Return (X, Y) of the center of cell containing provided text 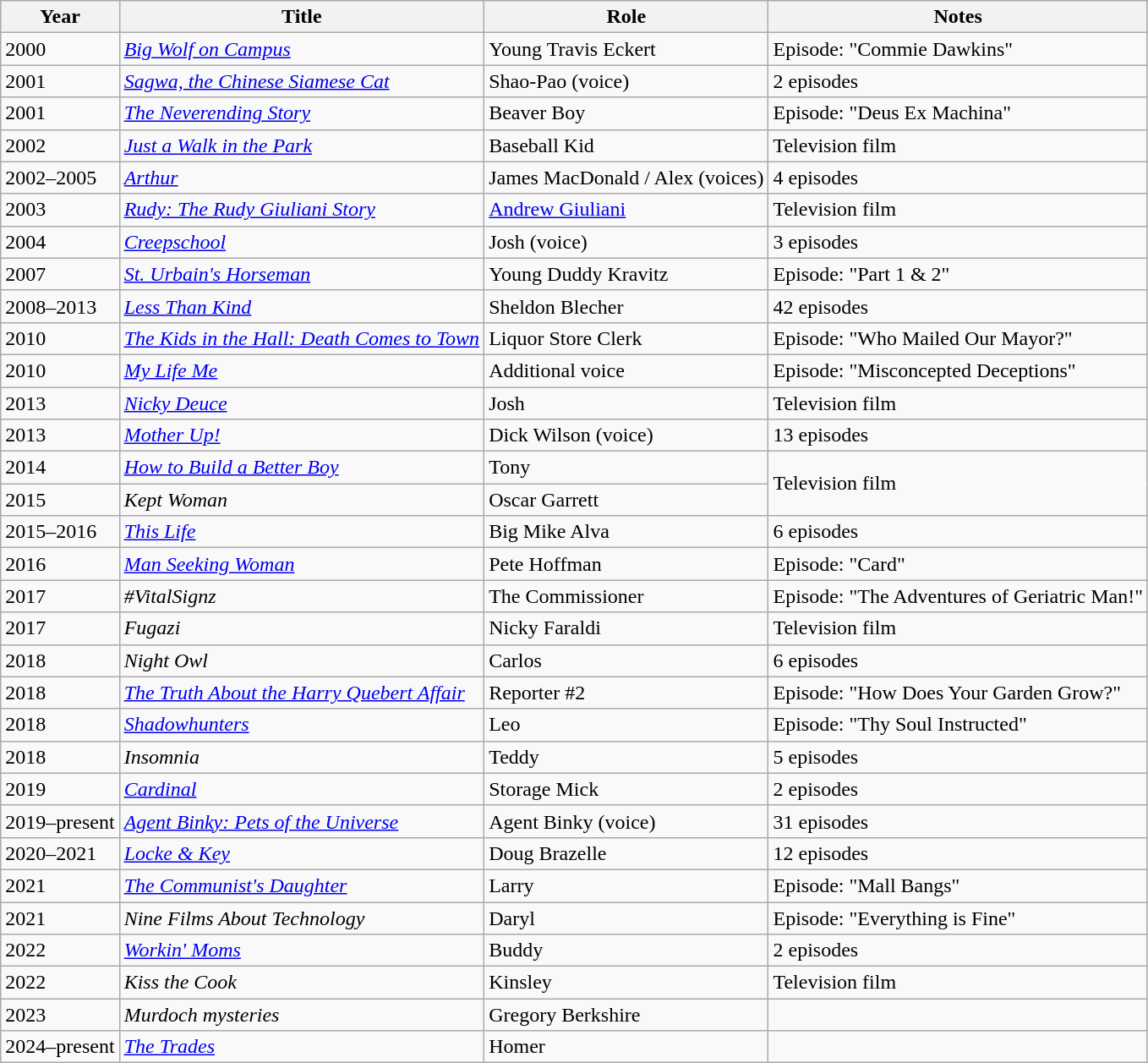
The Truth About the Harry Quebert Affair (302, 693)
2020–2021 (60, 853)
Shao-Pao (voice) (626, 81)
2023 (60, 1015)
Sheldon Blecher (626, 306)
Episode: "Part 1 & 2" (959, 274)
Buddy (626, 951)
Kiss the Cook (302, 983)
Cardinal (302, 789)
2002–2005 (60, 178)
2002 (60, 145)
The Communist's Daughter (302, 885)
Episode: "Deus Ex Machina" (959, 113)
Nine Films About Technology (302, 918)
2015–2016 (60, 532)
Mother Up! (302, 436)
Nicky Deuce (302, 403)
Big Mike Alva (626, 532)
Murdoch mysteries (302, 1015)
Tony (626, 468)
Arthur (302, 178)
13 episodes (959, 436)
James MacDonald / Alex (voices) (626, 178)
St. Urbain's Horseman (302, 274)
Beaver Boy (626, 113)
31 episodes (959, 821)
Episode: "Mall Bangs" (959, 885)
3 episodes (959, 242)
Rudy: The Rudy Giuliani Story (302, 210)
2004 (60, 242)
Daryl (626, 918)
2008–2013 (60, 306)
42 episodes (959, 306)
Kinsley (626, 983)
Homer (626, 1047)
Night Owl (302, 660)
Man Seeking Woman (302, 564)
Reporter #2 (626, 693)
Andrew Giuliani (626, 210)
Oscar Garrett (626, 500)
How to Build a Better Boy (302, 468)
Insomnia (302, 757)
2019 (60, 789)
Episode: "Thy Soul Instructed" (959, 725)
4 episodes (959, 178)
Kept Woman (302, 500)
Young Duddy Kravitz (626, 274)
Storage Mick (626, 789)
Agent Binky (voice) (626, 821)
2019–present (60, 821)
Locke & Key (302, 853)
2003 (60, 210)
12 episodes (959, 853)
2007 (60, 274)
Fugazi (302, 628)
Carlos (626, 660)
The Neverending Story (302, 113)
#VitalSignz (302, 596)
Big Wolf on Campus (302, 49)
Episode: "Commie Dawkins" (959, 49)
Young Travis Eckert (626, 49)
2000 (60, 49)
Larry (626, 885)
The Trades (302, 1047)
Teddy (626, 757)
The Kids in the Hall: Death Comes to Town (302, 338)
2015 (60, 500)
Year (60, 17)
Notes (959, 17)
5 episodes (959, 757)
2016 (60, 564)
Episode: "How Does Your Garden Grow?" (959, 693)
Episode: "Who Mailed Our Mayor?" (959, 338)
Baseball Kid (626, 145)
This Life (302, 532)
Additional voice (626, 370)
Agent Binky: Pets of the Universe (302, 821)
2014 (60, 468)
2024–present (60, 1047)
Less Than Kind (302, 306)
Shadowhunters (302, 725)
Josh (626, 403)
Title (302, 17)
Episode: "Everything is Fine" (959, 918)
Episode: "The Adventures of Geriatric Man!" (959, 596)
Nicky Faraldi (626, 628)
My Life Me (302, 370)
Doug Brazelle (626, 853)
Gregory Berkshire (626, 1015)
Workin' Moms (302, 951)
Pete Hoffman (626, 564)
Just a Walk in the Park (302, 145)
Liquor Store Clerk (626, 338)
Leo (626, 725)
Episode: "Misconcepted Deceptions" (959, 370)
Sagwa, the Chinese Siamese Cat (302, 81)
Role (626, 17)
Episode: "Card" (959, 564)
Josh (voice) (626, 242)
The Commissioner (626, 596)
Dick Wilson (voice) (626, 436)
Creepschool (302, 242)
